Extract the [X, Y] coordinate from the center of the cell holding the provided text.  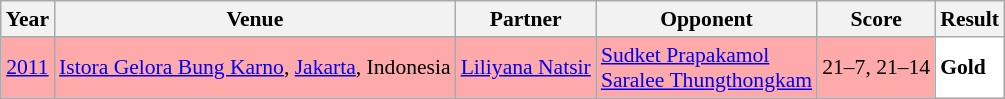
Sudket Prapakamol Saralee Thungthongkam [706, 68]
Liliyana Natsir [526, 68]
2011 [28, 68]
Partner [526, 19]
Score [876, 19]
Istora Gelora Bung Karno, Jakarta, Indonesia [255, 68]
Result [970, 19]
Year [28, 19]
21–7, 21–14 [876, 68]
Venue [255, 19]
Gold [970, 68]
Opponent [706, 19]
